Locate the cell with the specified text and output its [x, y] center coordinate. 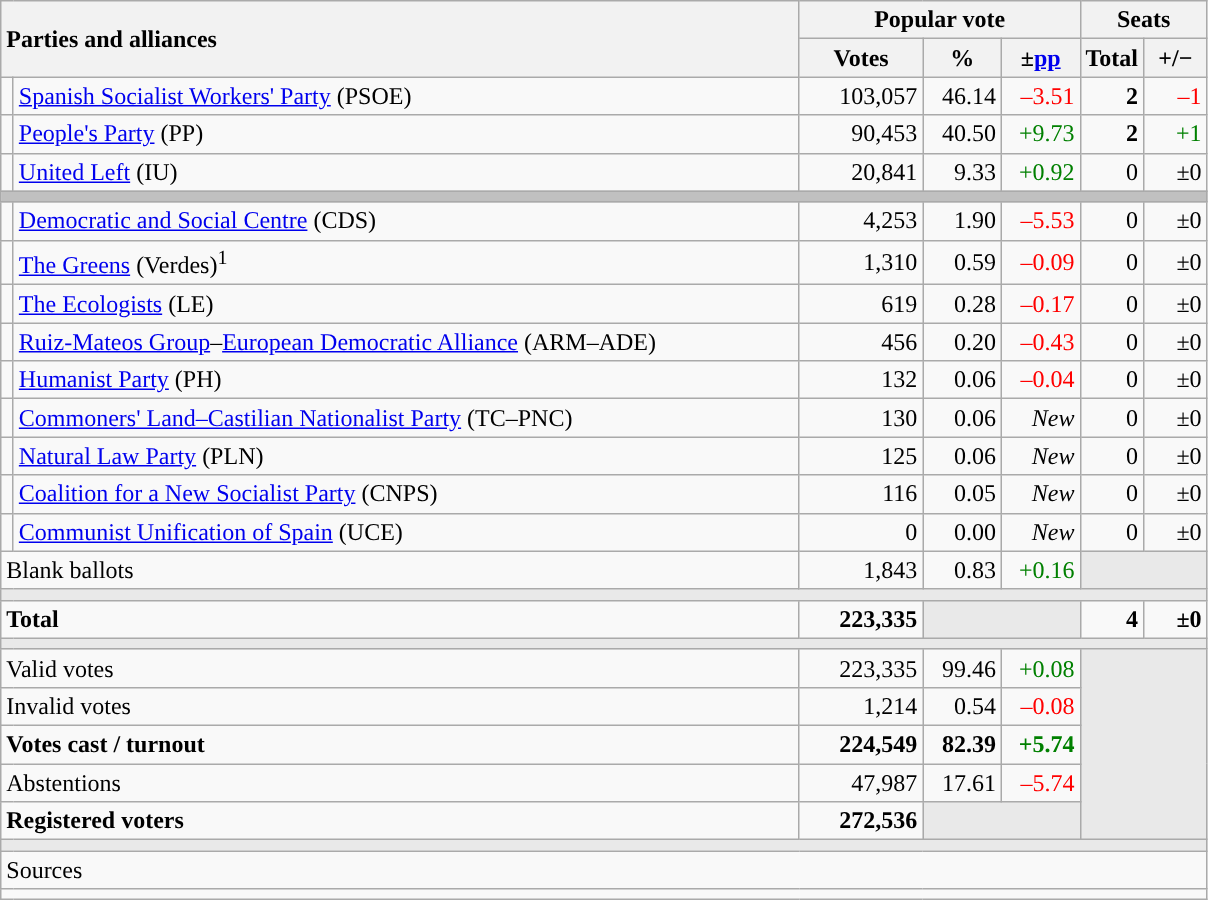
Commoners' Land–Castilian Nationalist Party (TC–PNC) [406, 418]
130 [861, 418]
Seats [1144, 20]
1,214 [861, 706]
Natural Law Party (PLN) [406, 456]
–0.08 [1040, 706]
20,841 [861, 172]
–0.04 [1040, 380]
–5.74 [1040, 783]
0.83 [962, 570]
Invalid votes [400, 706]
+0.92 [1040, 172]
224,549 [861, 745]
0.00 [962, 532]
% [962, 58]
Abstentions [400, 783]
Humanist Party (PH) [406, 380]
+1 [1176, 134]
Registered voters [400, 821]
+/− [1176, 58]
0.59 [962, 262]
Spanish Socialist Workers' Party (PSOE) [406, 96]
0.05 [962, 494]
The Ecologists (LE) [406, 304]
4,253 [861, 221]
619 [861, 304]
Votes [861, 58]
Blank ballots [400, 570]
+0.08 [1040, 668]
–0.09 [1040, 262]
Communist Unification of Spain (UCE) [406, 532]
Popular vote [940, 20]
0.28 [962, 304]
People's Party (PP) [406, 134]
103,057 [861, 96]
–0.17 [1040, 304]
+9.73 [1040, 134]
+0.16 [1040, 570]
±pp [1040, 58]
132 [861, 380]
46.14 [962, 96]
0.54 [962, 706]
–1 [1176, 96]
272,536 [861, 821]
90,453 [861, 134]
–3.51 [1040, 96]
82.39 [962, 745]
Parties and alliances [400, 39]
+5.74 [1040, 745]
Coalition for a New Socialist Party (CNPS) [406, 494]
The Greens (Verdes)1 [406, 262]
456 [861, 342]
17.61 [962, 783]
40.50 [962, 134]
1.90 [962, 221]
Valid votes [400, 668]
Sources [604, 870]
9.33 [962, 172]
116 [861, 494]
Ruiz-Mateos Group–European Democratic Alliance (ARM–ADE) [406, 342]
0.20 [962, 342]
Democratic and Social Centre (CDS) [406, 221]
4 [1112, 619]
125 [861, 456]
–0.43 [1040, 342]
99.46 [962, 668]
1,310 [861, 262]
Votes cast / turnout [400, 745]
–5.53 [1040, 221]
1,843 [861, 570]
United Left (IU) [406, 172]
47,987 [861, 783]
